From the cell containing the given text, extract its center point as [X, Y] coordinate. 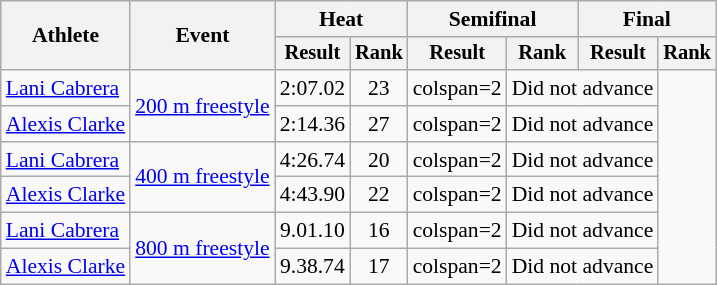
4:26.74 [312, 160]
Heat [342, 19]
4:43.90 [312, 195]
Final [647, 19]
17 [379, 267]
27 [379, 124]
Semifinal [493, 19]
9.01.10 [312, 231]
Event [202, 36]
2:07.02 [312, 88]
23 [379, 88]
200 m freestyle [202, 106]
800 m freestyle [202, 248]
Athlete [66, 36]
20 [379, 160]
16 [379, 231]
9.38.74 [312, 267]
22 [379, 195]
400 m freestyle [202, 178]
2:14.36 [312, 124]
